Detect which cell encompasses the target text, then output its (X, Y) center coordinate. 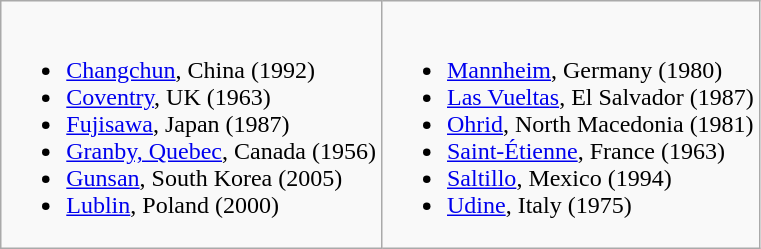
Changchun, China (1992) Coventry, UK (1963) Fujisawa, Japan (1987) Granby, Quebec, Canada (1956) Gunsan, South Korea (2005) Lublin, Poland (2000) (192, 125)
